Determine the (x, y) coordinate at the center of the cell enclosing the given text.  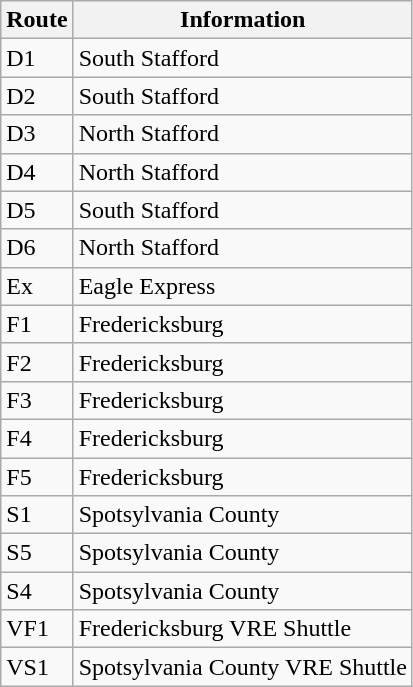
F5 (37, 477)
D4 (37, 172)
F1 (37, 324)
Spotsylvania County VRE Shuttle (242, 667)
D5 (37, 210)
F2 (37, 362)
F3 (37, 400)
Eagle Express (242, 286)
Information (242, 20)
D6 (37, 248)
S1 (37, 515)
D1 (37, 58)
VS1 (37, 667)
S5 (37, 553)
Ex (37, 286)
F4 (37, 438)
Route (37, 20)
VF1 (37, 629)
D2 (37, 96)
Fredericksburg VRE Shuttle (242, 629)
D3 (37, 134)
S4 (37, 591)
